Pinpoint the cell where the given text exists, returning its [X, Y] midpoint coordinate. 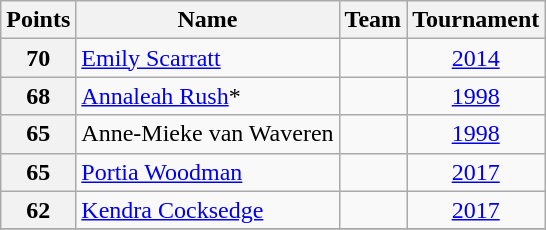
Points [38, 20]
2014 [476, 58]
Annaleah Rush* [208, 96]
Anne-Mieke van Waveren [208, 134]
Tournament [476, 20]
Emily Scarratt [208, 58]
68 [38, 96]
Portia Woodman [208, 172]
62 [38, 210]
70 [38, 58]
Kendra Cocksedge [208, 210]
Name [208, 20]
Team [373, 20]
